Return the (x, y) coordinate for the center point of the cell that contains the specified text.  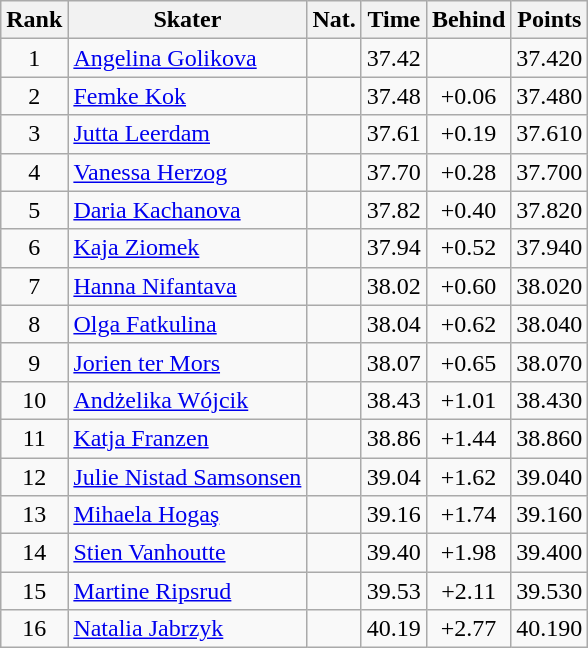
+1.01 (468, 400)
+0.40 (468, 210)
14 (34, 553)
Jutta Leerdam (188, 134)
37.610 (550, 134)
37.70 (394, 172)
+2.11 (468, 591)
Katja Franzen (188, 438)
38.07 (394, 362)
39.16 (394, 515)
37.94 (394, 248)
4 (34, 172)
12 (34, 477)
11 (34, 438)
37.480 (550, 96)
Behind (468, 20)
Daria Kachanova (188, 210)
37.940 (550, 248)
38.43 (394, 400)
38.040 (550, 324)
37.42 (394, 58)
38.070 (550, 362)
38.02 (394, 286)
38.430 (550, 400)
15 (34, 591)
Olga Fatkulina (188, 324)
+2.77 (468, 629)
2 (34, 96)
37.82 (394, 210)
Stien Vanhoutte (188, 553)
1 (34, 58)
+0.28 (468, 172)
38.86 (394, 438)
6 (34, 248)
13 (34, 515)
+1.44 (468, 438)
Andżelika Wójcik (188, 400)
8 (34, 324)
38.020 (550, 286)
Kaja Ziomek (188, 248)
+0.62 (468, 324)
+0.06 (468, 96)
Martine Ripsrud (188, 591)
+0.60 (468, 286)
9 (34, 362)
+0.52 (468, 248)
16 (34, 629)
39.53 (394, 591)
+1.98 (468, 553)
38.860 (550, 438)
7 (34, 286)
Nat. (334, 20)
37.48 (394, 96)
+1.62 (468, 477)
Time (394, 20)
Rank (34, 20)
5 (34, 210)
Femke Kok (188, 96)
37.61 (394, 134)
39.530 (550, 591)
Angelina Golikova (188, 58)
Mihaela Hogaş (188, 515)
37.820 (550, 210)
10 (34, 400)
39.400 (550, 553)
38.04 (394, 324)
39.04 (394, 477)
+0.19 (468, 134)
37.420 (550, 58)
Hanna Nifantava (188, 286)
Vanessa Herzog (188, 172)
39.40 (394, 553)
39.160 (550, 515)
+1.74 (468, 515)
Natalia Jabrzyk (188, 629)
Points (550, 20)
Skater (188, 20)
40.190 (550, 629)
40.19 (394, 629)
3 (34, 134)
+0.65 (468, 362)
Julie Nistad Samsonsen (188, 477)
39.040 (550, 477)
Jorien ter Mors (188, 362)
37.700 (550, 172)
